Extract the [x, y] coordinate from the center of the cell holding the provided text.  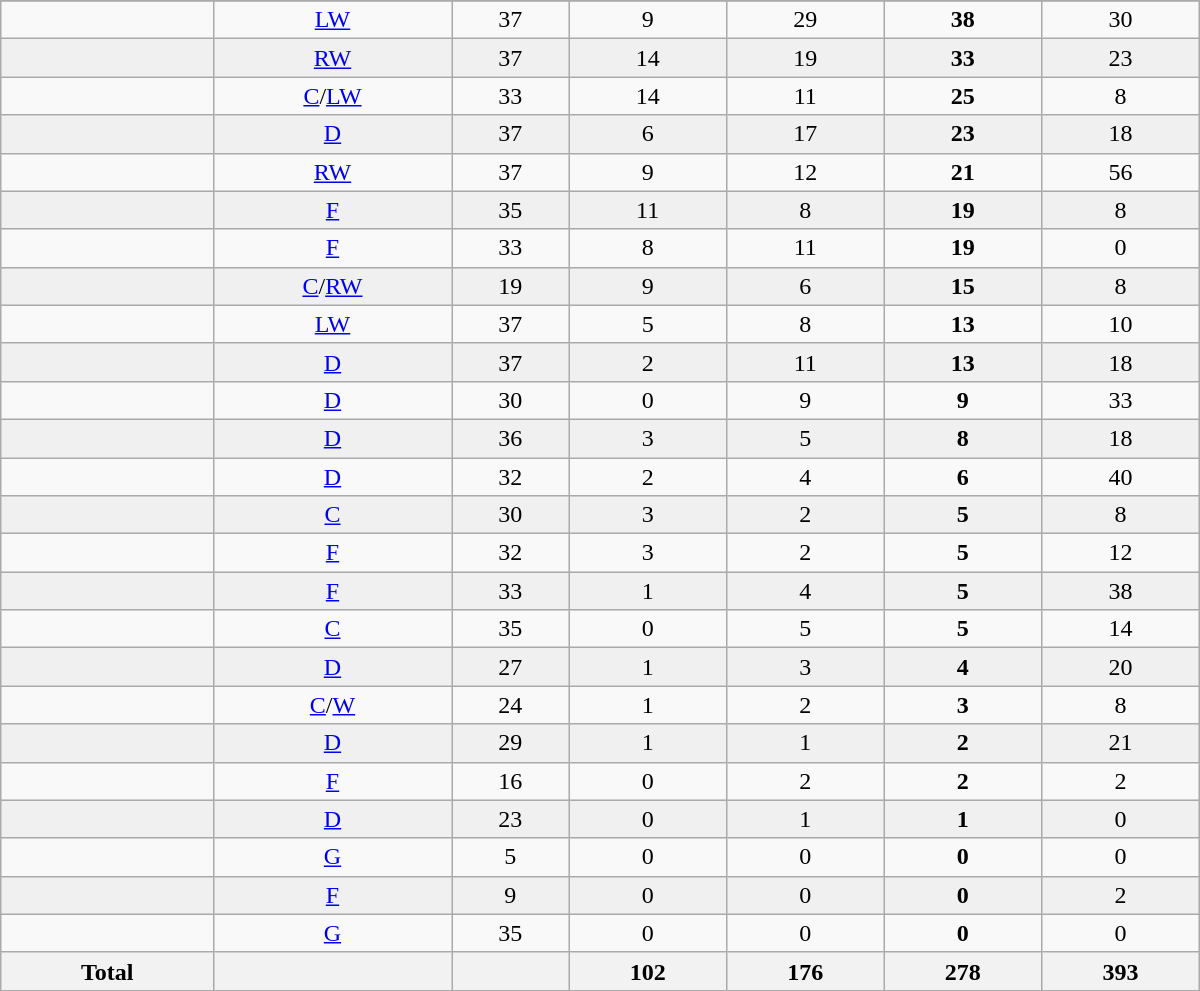
102 [648, 971]
C/W [332, 705]
C/LW [332, 96]
27 [510, 667]
Total [108, 971]
56 [1121, 172]
40 [1121, 477]
C/RW [332, 286]
17 [805, 134]
16 [510, 781]
176 [805, 971]
15 [963, 286]
393 [1121, 971]
25 [963, 96]
10 [1121, 324]
278 [963, 971]
36 [510, 438]
24 [510, 705]
20 [1121, 667]
